Return the (x, y) coordinate for the center point of the cell that contains the specified text.  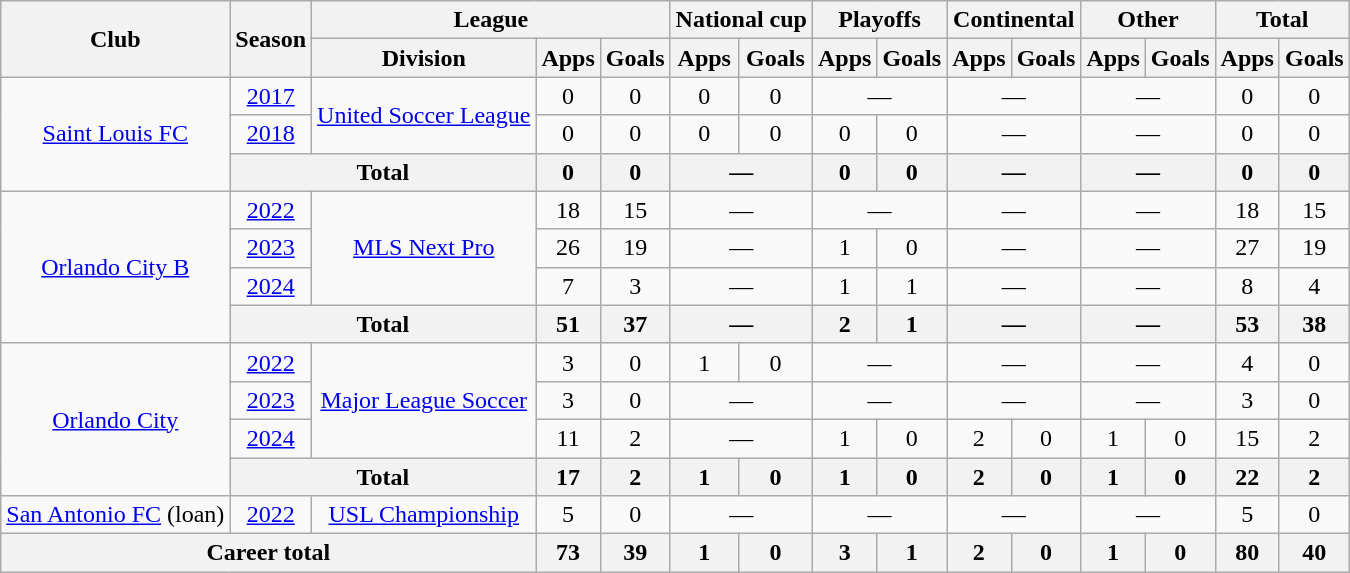
51 (568, 324)
11 (568, 438)
Playoffs (879, 20)
39 (635, 553)
San Antonio FC (loan) (116, 515)
Orlando City B (116, 267)
2018 (271, 134)
Other (1148, 20)
Saint Louis FC (116, 134)
National cup (741, 20)
Continental (1014, 20)
7 (568, 286)
73 (568, 553)
27 (1247, 248)
22 (1247, 477)
Career total (268, 553)
2017 (271, 96)
MLS Next Pro (424, 248)
Club (116, 39)
United Soccer League (424, 115)
38 (1314, 324)
USL Championship (424, 515)
Orlando City (116, 419)
80 (1247, 553)
40 (1314, 553)
17 (568, 477)
26 (568, 248)
53 (1247, 324)
37 (635, 324)
8 (1247, 286)
Season (271, 39)
League (491, 20)
Major League Soccer (424, 400)
Division (424, 58)
